Determine the (X, Y) coordinate at the center of the cell enclosing the given text.  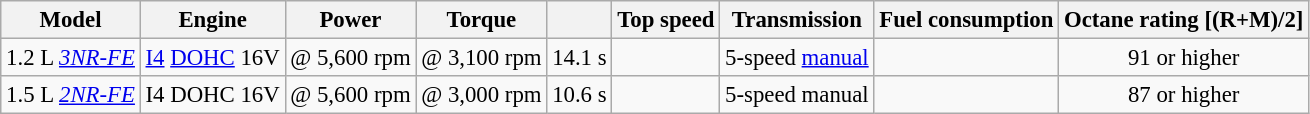
91 or higher (1184, 58)
Power (350, 20)
@ 3,000 rpm (482, 95)
1.2 L 3NR-FE (70, 58)
Model (70, 20)
Transmission (797, 20)
1.5 L 2NR-FE (70, 95)
Fuel consumption (966, 20)
@ 3,100 rpm (482, 58)
Engine (212, 20)
10.6 s (580, 95)
Torque (482, 20)
Top speed (666, 20)
Octane rating [(R+M)/2] (1184, 20)
87 or higher (1184, 95)
14.1 s (580, 58)
